Capture the cell that displays the provided text and extract its [x, y] central coordinate. 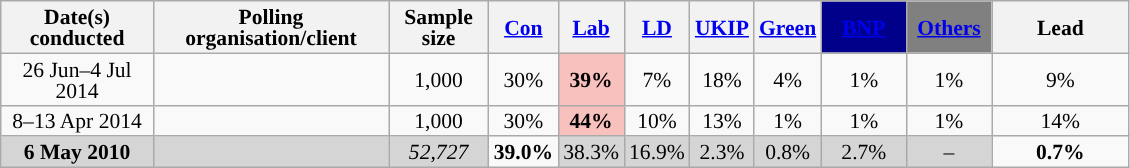
10% [657, 120]
0.8% [788, 152]
Green [788, 27]
44% [591, 120]
LD [657, 27]
18% [722, 79]
13% [722, 120]
2.3% [722, 152]
38.3% [591, 152]
Con [524, 27]
Others [948, 27]
4% [788, 79]
16.9% [657, 152]
Lab [591, 27]
BNP [864, 27]
39% [591, 79]
52,727 [438, 152]
Polling organisation/client [270, 27]
8–13 Apr 2014 [78, 120]
7% [657, 79]
39.0% [524, 152]
26 Jun–4 Jul 2014 [78, 79]
UKIP [722, 27]
Date(s)conducted [78, 27]
2.7% [864, 152]
9% [1061, 79]
Lead [1061, 27]
– [948, 152]
0.7% [1061, 152]
6 May 2010 [78, 152]
Sample size [438, 27]
14% [1061, 120]
